Provide the [x, y] coordinate of the cell's center where the given text is located.  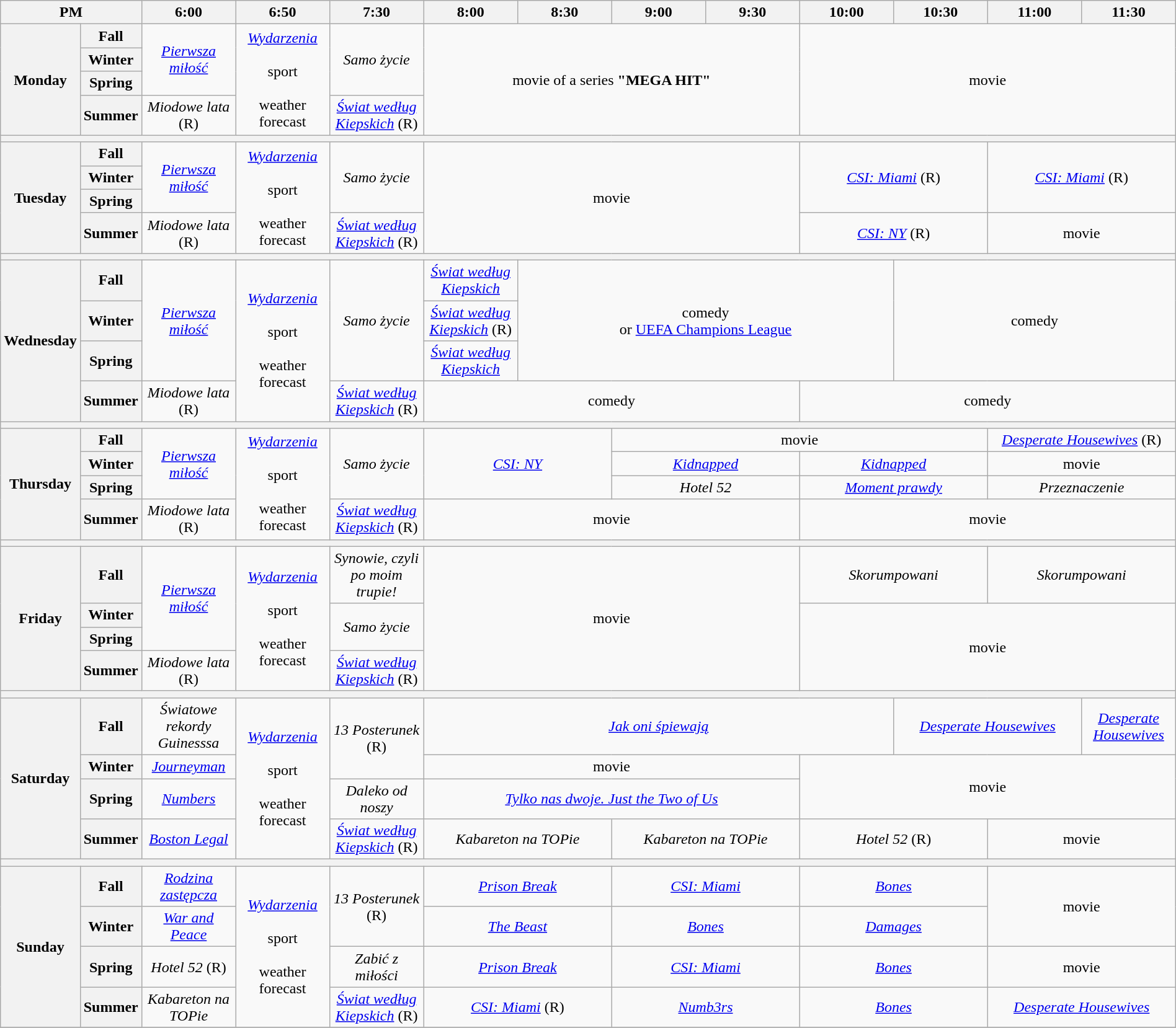
Tylko nas dwoje. Just the Two of Us [612, 799]
Numb3rs [706, 1007]
Wednesday [40, 340]
comedyor UEFA Champions League [705, 320]
CSI: NY [517, 464]
Thursday [40, 484]
10:30 [941, 12]
Rodzina zastępcza [189, 887]
8:30 [564, 12]
PM [71, 12]
10:00 [847, 12]
9:30 [753, 12]
Jak oni śpiewają [659, 726]
Numbers [189, 799]
Przeznaczenie [1082, 487]
The Beast [517, 926]
Desperate Housewives (R) [1082, 440]
Friday [40, 619]
Hotel 52 [706, 487]
Tuesday [40, 197]
Sunday [40, 947]
6:50 [283, 12]
Zabić z miłości [376, 967]
CSI: NY (R) [893, 233]
Daleko od noszy [376, 799]
Saturday [40, 778]
6:00 [189, 12]
11:00 [1035, 12]
War and Peace [189, 926]
11:30 [1129, 12]
Synowie, czyli po moim trupie! [376, 575]
9:00 [659, 12]
7:30 [376, 12]
Boston Legal [189, 840]
Światowe rekordy Guinesssa [189, 726]
Journeyman [189, 766]
Damages [893, 926]
Monday [40, 79]
Moment prawdy [893, 487]
movie of a series "MEGA HIT" [612, 79]
8:00 [471, 12]
